Detect which cell encompasses the target text, then output its (X, Y) center coordinate. 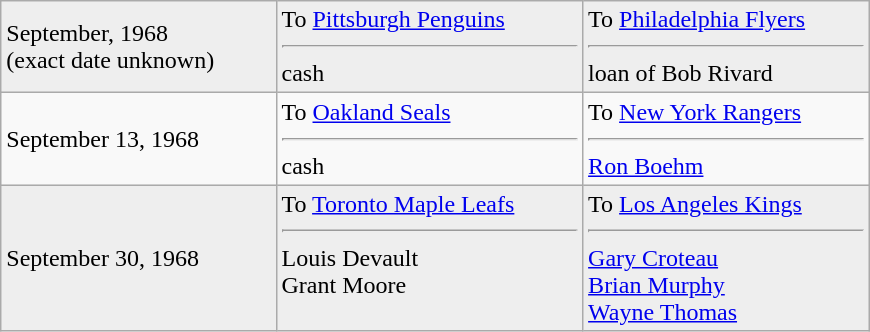
To New York RangersRon Boehm (726, 139)
To Los Angeles KingsGary CroteauBrian MurphyWayne Thomas (726, 258)
To Pittsburgh Penguinscash (430, 47)
To Oakland Sealscash (430, 139)
September 30, 1968 (138, 258)
September, 1968(exact date unknown) (138, 47)
To Philadelphia Flyersloan of Bob Rivard (726, 47)
To Toronto Maple LeafsLouis DevaultGrant Moore (430, 258)
September 13, 1968 (138, 139)
